Scan for the cell matching the given text and deliver its (x, y) coordinate at center. 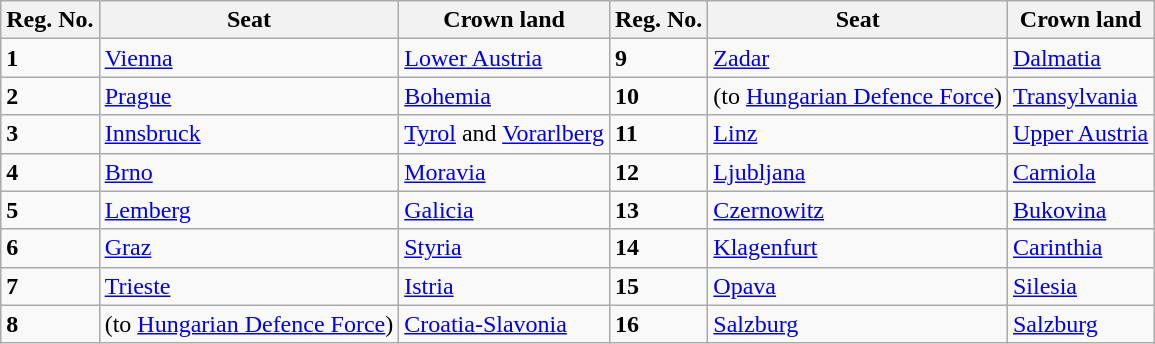
Styria (504, 248)
Zadar (858, 58)
Lower Austria (504, 58)
Moravia (504, 172)
5 (50, 210)
Upper Austria (1080, 134)
Klagenfurt (858, 248)
2 (50, 96)
8 (50, 324)
Brno (249, 172)
10 (658, 96)
12 (658, 172)
14 (658, 248)
Croatia-Slavonia (504, 324)
Dalmatia (1080, 58)
Graz (249, 248)
15 (658, 286)
Transylvania (1080, 96)
Vienna (249, 58)
Bukovina (1080, 210)
6 (50, 248)
1 (50, 58)
3 (50, 134)
Trieste (249, 286)
Tyrol and Vorarlberg (504, 134)
7 (50, 286)
Linz (858, 134)
Galicia (504, 210)
Czernowitz (858, 210)
Silesia (1080, 286)
Bohemia (504, 96)
Lemberg (249, 210)
4 (50, 172)
Carinthia (1080, 248)
Istria (504, 286)
9 (658, 58)
Prague (249, 96)
Opava (858, 286)
16 (658, 324)
13 (658, 210)
Carniola (1080, 172)
Ljubljana (858, 172)
11 (658, 134)
Innsbruck (249, 134)
